Identify which cell holds the provided text, then report its (X, Y) central coordinate. 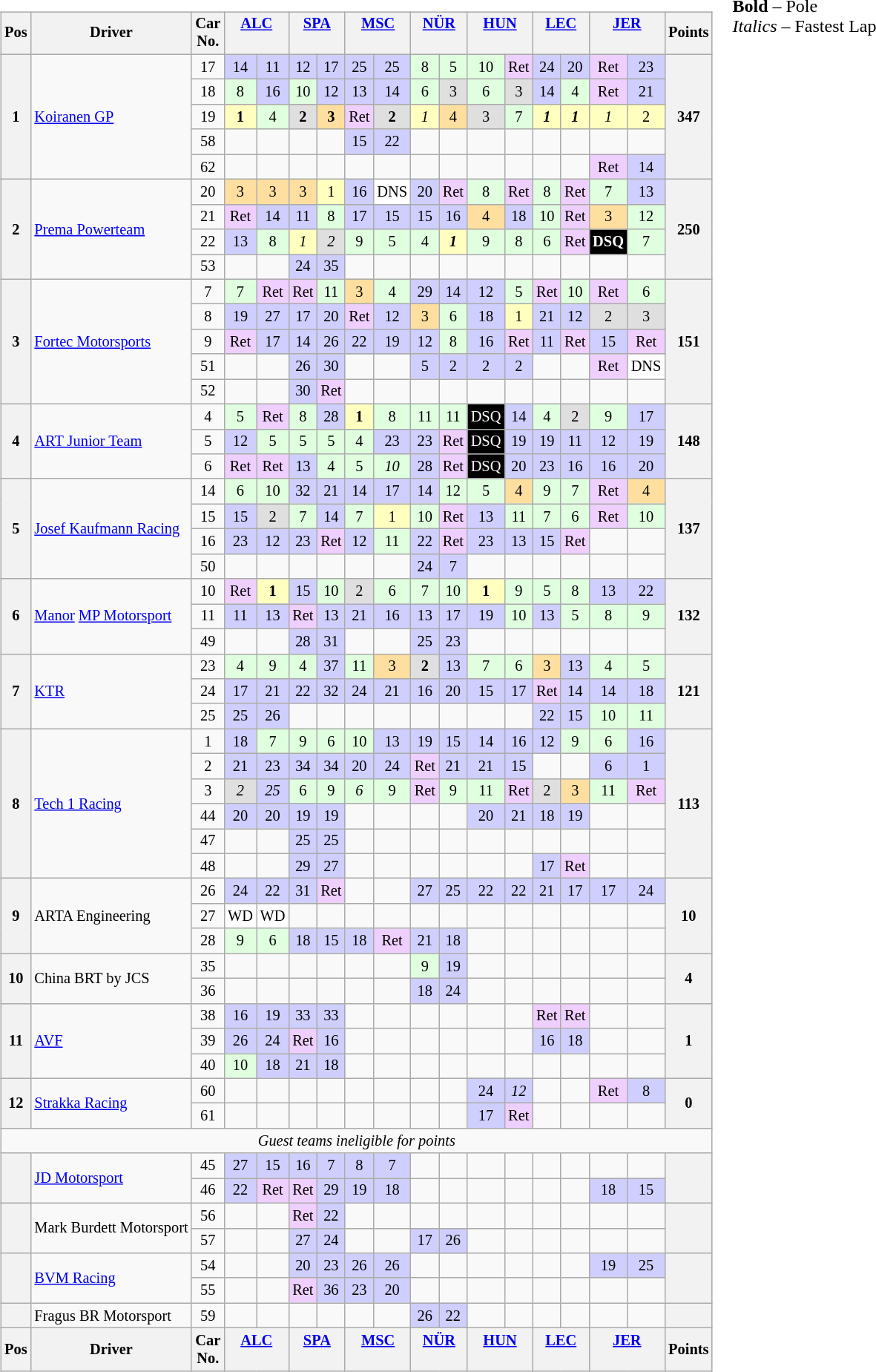
48 (208, 866)
121 (688, 692)
59 (208, 1316)
250 (688, 230)
47 (208, 841)
38 (208, 1016)
40 (208, 1066)
Prema Powerteam (111, 230)
Guest teams ineligible for points (356, 1141)
37 (331, 666)
60 (208, 1091)
49 (208, 641)
AVF (111, 1040)
China BRT by JCS (111, 978)
62 (208, 167)
57 (208, 1241)
Manor MP Motorsport (111, 616)
113 (688, 804)
ARTA Engineering (111, 916)
151 (688, 341)
61 (208, 1116)
56 (208, 1215)
Koiranen GP (111, 116)
132 (688, 616)
54 (208, 1266)
Fortec Motorsports (111, 341)
Strakka Racing (111, 1103)
BVM Racing (111, 1278)
KTR (111, 692)
53 (208, 267)
Fragus BR Motorsport (111, 1316)
44 (208, 816)
148 (688, 441)
Tech 1 Racing (111, 804)
58 (208, 142)
Josef Kaufmann Racing (111, 528)
45 (208, 1166)
55 (208, 1290)
51 (208, 367)
52 (208, 392)
46 (208, 1191)
JD Motorsport (111, 1178)
39 (208, 1041)
137 (688, 528)
347 (688, 116)
ART Junior Team (111, 441)
Mark Burdett Motorsport (111, 1227)
0 (688, 1103)
50 (208, 566)
